Identify which cell holds the provided text, then report its (X, Y) central coordinate. 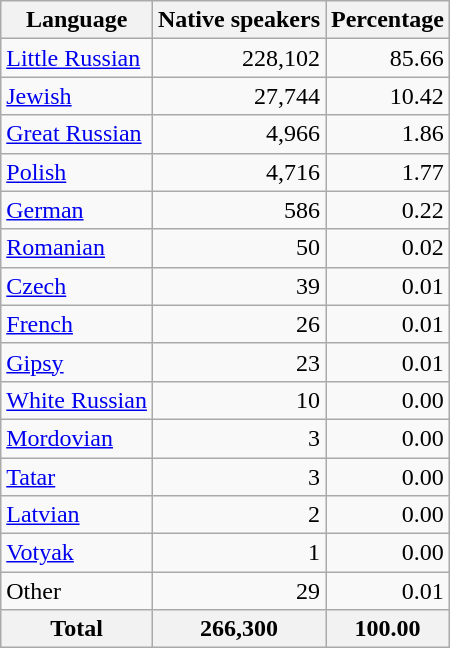
Little Russian (77, 58)
Tatar (77, 477)
Romanian (77, 248)
Gipsy (77, 362)
0.02 (388, 248)
Other (77, 591)
10.42 (388, 96)
French (77, 324)
586 (238, 210)
Native speakers (238, 20)
4,716 (238, 172)
German (77, 210)
Great Russian (77, 134)
Jewish (77, 96)
Polish (77, 172)
39 (238, 286)
Votyak (77, 553)
Percentage (388, 20)
26 (238, 324)
228,102 (238, 58)
29 (238, 591)
Language (77, 20)
2 (238, 515)
50 (238, 248)
Total (77, 629)
85.66 (388, 58)
10 (238, 400)
1.86 (388, 134)
Latvian (77, 515)
Mordovian (77, 438)
4,966 (238, 134)
1 (238, 553)
100.00 (388, 629)
Czech (77, 286)
0.22 (388, 210)
27,744 (238, 96)
23 (238, 362)
White Russian (77, 400)
1.77 (388, 172)
266,300 (238, 629)
